Return [X, Y] of the center of cell containing provided text 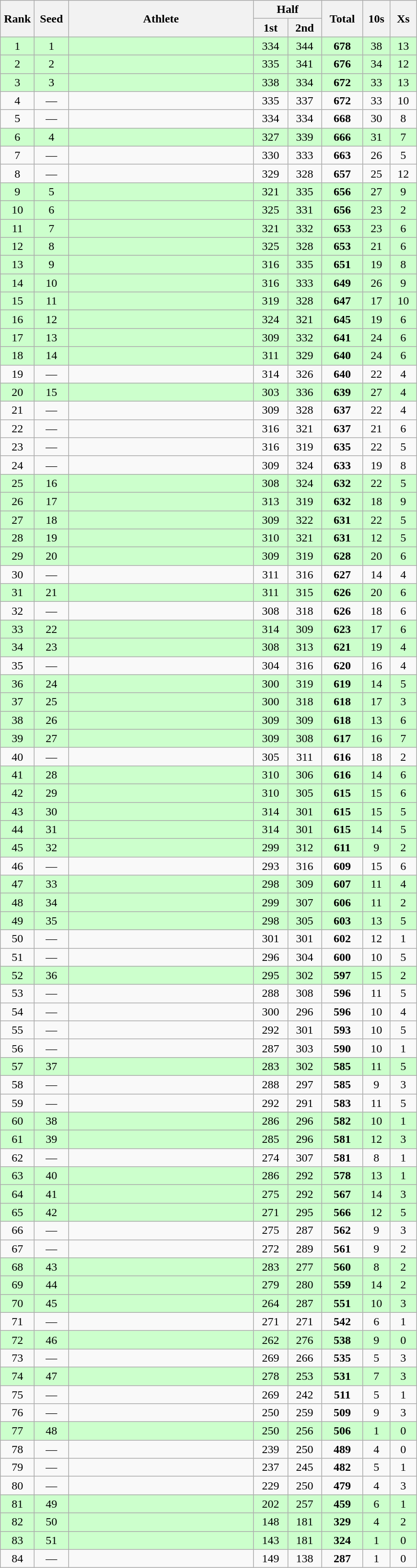
61 [17, 1139]
Seed [52, 19]
75 [17, 1395]
59 [17, 1103]
506 [342, 1431]
Xs [403, 19]
657 [342, 173]
69 [17, 1285]
57 [17, 1066]
590 [342, 1048]
327 [270, 137]
55 [17, 1030]
678 [342, 46]
242 [305, 1395]
676 [342, 64]
336 [305, 392]
645 [342, 319]
322 [305, 519]
84 [17, 1558]
593 [342, 1030]
551 [342, 1303]
277 [305, 1267]
10s [376, 19]
602 [342, 939]
72 [17, 1340]
53 [17, 993]
56 [17, 1048]
609 [342, 866]
82 [17, 1522]
651 [342, 265]
Rank [17, 19]
65 [17, 1212]
264 [270, 1303]
259 [305, 1413]
561 [342, 1249]
344 [305, 46]
620 [342, 666]
245 [305, 1467]
623 [342, 629]
326 [305, 374]
583 [342, 1103]
509 [342, 1413]
68 [17, 1267]
603 [342, 921]
54 [17, 1012]
339 [305, 137]
341 [305, 64]
306 [305, 775]
511 [342, 1395]
312 [305, 848]
600 [342, 957]
64 [17, 1194]
71 [17, 1321]
77 [17, 1431]
202 [270, 1504]
559 [342, 1285]
Total [342, 19]
276 [305, 1340]
279 [270, 1285]
256 [305, 1431]
633 [342, 465]
253 [305, 1376]
330 [270, 155]
297 [305, 1084]
274 [270, 1158]
482 [342, 1467]
62 [17, 1158]
1st [270, 28]
635 [342, 447]
63 [17, 1176]
578 [342, 1176]
58 [17, 1084]
331 [305, 210]
52 [17, 975]
315 [305, 593]
562 [342, 1230]
80 [17, 1486]
621 [342, 647]
338 [270, 82]
257 [305, 1504]
60 [17, 1121]
606 [342, 902]
649 [342, 283]
138 [305, 1558]
489 [342, 1449]
149 [270, 1558]
337 [305, 101]
239 [270, 1449]
597 [342, 975]
668 [342, 119]
272 [270, 1249]
293 [270, 866]
582 [342, 1121]
619 [342, 684]
479 [342, 1486]
266 [305, 1358]
627 [342, 575]
289 [305, 1249]
538 [342, 1340]
67 [17, 1249]
83 [17, 1540]
Half [288, 10]
78 [17, 1449]
666 [342, 137]
566 [342, 1212]
Athlete [161, 19]
262 [270, 1340]
2nd [305, 28]
647 [342, 301]
148 [270, 1522]
611 [342, 848]
81 [17, 1504]
280 [305, 1285]
531 [342, 1376]
79 [17, 1467]
535 [342, 1358]
70 [17, 1303]
291 [305, 1103]
459 [342, 1504]
560 [342, 1267]
567 [342, 1194]
76 [17, 1413]
607 [342, 884]
74 [17, 1376]
641 [342, 338]
278 [270, 1376]
639 [342, 392]
73 [17, 1358]
237 [270, 1467]
229 [270, 1486]
663 [342, 155]
66 [17, 1230]
542 [342, 1321]
143 [270, 1540]
285 [270, 1139]
617 [342, 738]
628 [342, 556]
